Search for the cell housing the specified text and yield its [X, Y] center coordinate. 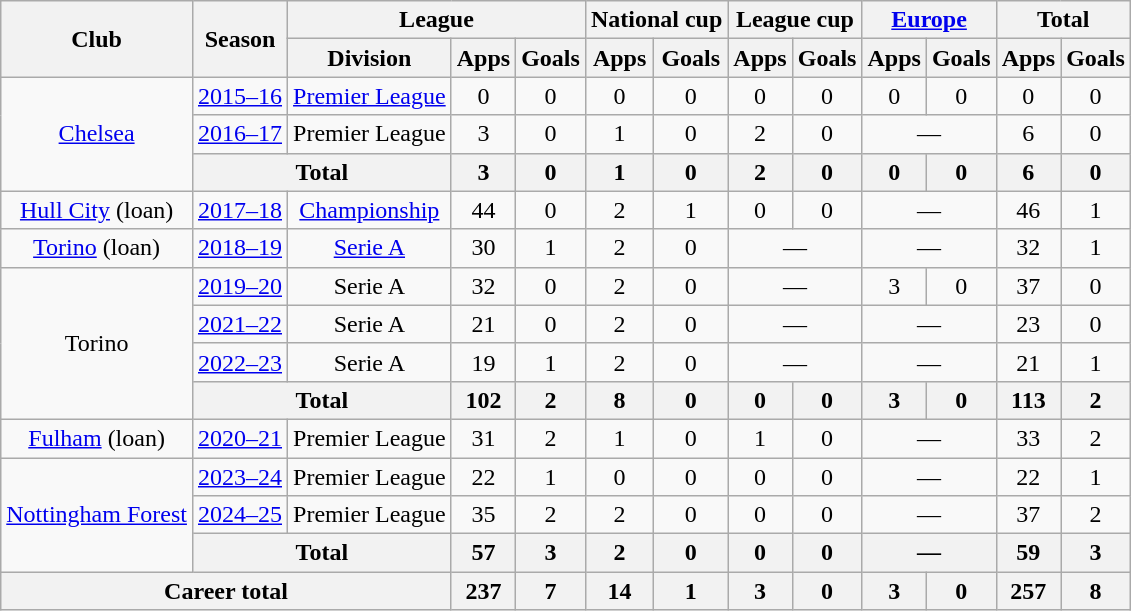
14 [619, 591]
2016–17 [240, 134]
National cup [656, 20]
Career total [226, 591]
19 [483, 362]
7 [551, 591]
59 [1028, 553]
102 [483, 400]
Nottingham Forest [97, 515]
2017–18 [240, 210]
Club [97, 39]
113 [1028, 400]
Torino [97, 343]
257 [1028, 591]
237 [483, 591]
Torino (loan) [97, 248]
2021–22 [240, 324]
2018–19 [240, 248]
46 [1028, 210]
League [437, 20]
Hull City (loan) [97, 210]
23 [1028, 324]
Chelsea [97, 134]
2015–16 [240, 96]
2020–21 [240, 438]
35 [483, 515]
Division [370, 58]
33 [1028, 438]
Europe [929, 20]
2024–25 [240, 515]
2019–20 [240, 286]
Championship [370, 210]
Season [240, 39]
31 [483, 438]
League cup [795, 20]
Fulham (loan) [97, 438]
57 [483, 553]
30 [483, 248]
44 [483, 210]
2023–24 [240, 477]
2022–23 [240, 362]
